Scan for the cell matching the given text and deliver its [x, y] coordinate at center. 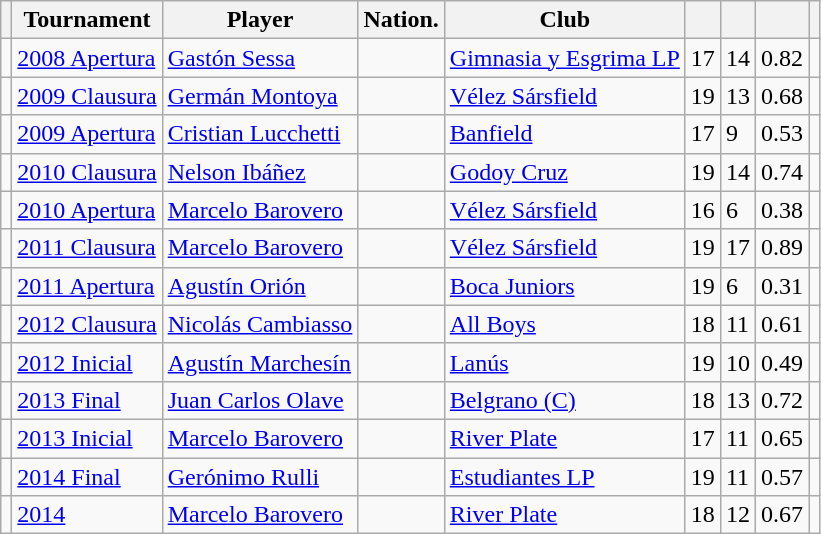
Nicolás Cambiasso [260, 324]
Estudiantes LP [564, 477]
2011 Apertura [87, 286]
0.72 [782, 400]
Juan Carlos Olave [260, 400]
2013 Inicial [87, 438]
2010 Clausura [87, 172]
Gerónimo Rulli [260, 477]
Lanús [564, 362]
2009 Clausura [87, 96]
12 [738, 515]
Agustín Marchesín [260, 362]
0.38 [782, 210]
Gimnasia y Esgrima LP [564, 58]
0.74 [782, 172]
9 [738, 134]
10 [738, 362]
2008 Apertura [87, 58]
Godoy Cruz [564, 172]
0.82 [782, 58]
0.57 [782, 477]
0.31 [782, 286]
2011 Clausura [87, 248]
2014 Final [87, 477]
Agustín Orión [260, 286]
2014 [87, 515]
0.53 [782, 134]
Belgrano (C) [564, 400]
Cristian Lucchetti [260, 134]
Tournament [87, 20]
0.61 [782, 324]
0.65 [782, 438]
2013 Final [87, 400]
Boca Juniors [564, 286]
Club [564, 20]
Player [260, 20]
Germán Montoya [260, 96]
2012 Clausura [87, 324]
0.67 [782, 515]
2012 Inicial [87, 362]
0.49 [782, 362]
Gastón Sessa [260, 58]
0.89 [782, 248]
16 [702, 210]
0.68 [782, 96]
Nelson Ibáñez [260, 172]
Nation. [401, 20]
2009 Apertura [87, 134]
All Boys [564, 324]
2010 Apertura [87, 210]
Banfield [564, 134]
